Pinpoint the cell where the given text exists, returning its [x, y] midpoint coordinate. 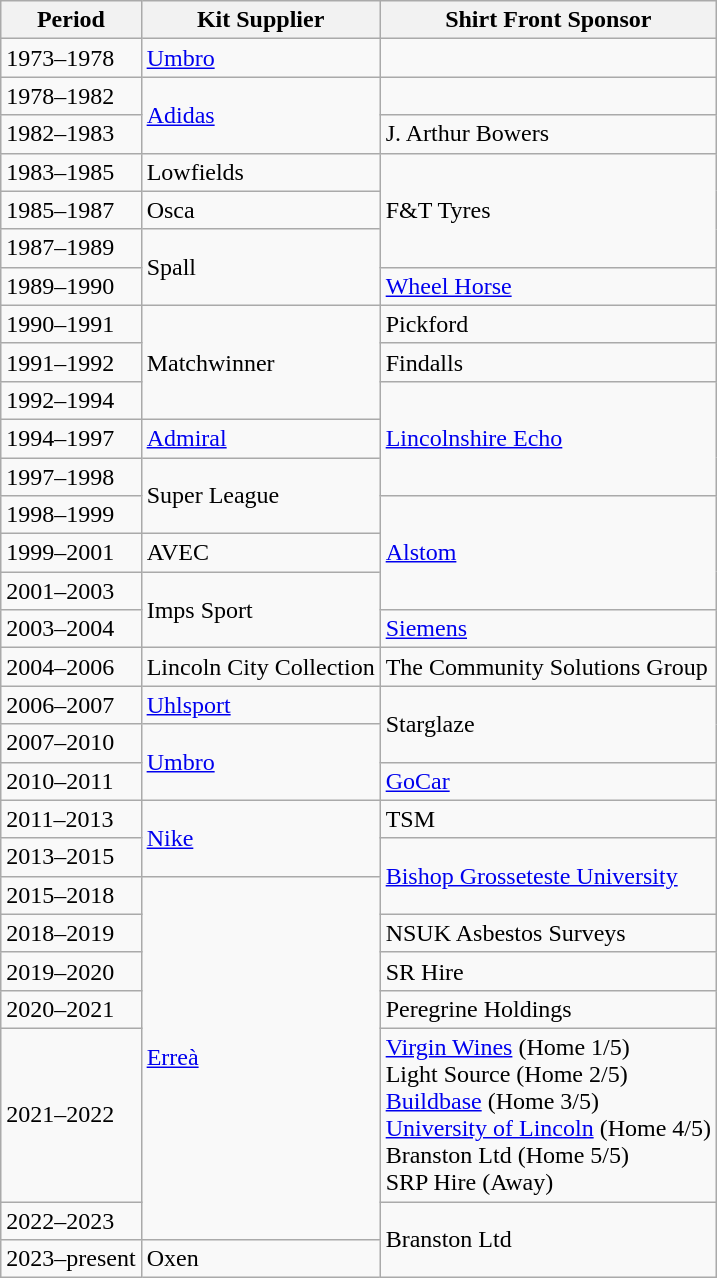
2003–2004 [71, 629]
1983–1985 [71, 172]
1985–1987 [71, 210]
The Community Solutions Group [548, 667]
2004–2006 [71, 667]
Osca [260, 210]
Wheel Horse [548, 286]
Kit Supplier [260, 20]
1978–1982 [71, 96]
Peregrine Holdings [548, 1009]
1999–2001 [71, 553]
Imps Sport [260, 610]
Nike [260, 838]
2020–2021 [71, 1009]
GoCar [548, 781]
2013–2015 [71, 857]
Period [71, 20]
2021–2022 [71, 1114]
Bishop Grosseteste University [548, 876]
2018–2019 [71, 933]
Alstom [548, 553]
Findalls [548, 362]
Starglaze [548, 724]
Uhlsport [260, 705]
Erreà [260, 1058]
J. Arthur Bowers [548, 134]
Lincoln City Collection [260, 667]
Shirt Front Sponsor [548, 20]
2007–2010 [71, 743]
2006–2007 [71, 705]
2019–2020 [71, 971]
Virgin Wines (Home 1/5) Light Source (Home 2/5) Buildbase (Home 3/5) University of Lincoln (Home 4/5) Branston Ltd (Home 5/5) SRP Hire (Away) [548, 1114]
2011–2013 [71, 819]
Branston Ltd [548, 1240]
Adidas [260, 115]
1982–1983 [71, 134]
Pickford [548, 324]
1990–1991 [71, 324]
1998–1999 [71, 515]
2001–2003 [71, 591]
1997–1998 [71, 477]
F&T Tyres [548, 210]
AVEC [260, 553]
2023–present [71, 1259]
1992–1994 [71, 400]
1991–1992 [71, 362]
Matchwinner [260, 362]
2015–2018 [71, 895]
NSUK Asbestos Surveys [548, 933]
Lincolnshire Echo [548, 438]
Siemens [548, 629]
SR Hire [548, 971]
1973–1978 [71, 58]
2010–2011 [71, 781]
Lowfields [260, 172]
1989–1990 [71, 286]
Oxen [260, 1259]
Spall [260, 267]
1987–1989 [71, 248]
TSM [548, 819]
Super League [260, 496]
2022–2023 [71, 1221]
1994–1997 [71, 438]
Admiral [260, 438]
